From the cell containing the given text, extract its center point as [x, y] coordinate. 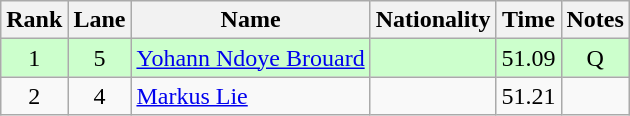
Name [250, 20]
4 [100, 96]
5 [100, 58]
Lane [100, 20]
Markus Lie [250, 96]
51.21 [528, 96]
Nationality [433, 20]
51.09 [528, 58]
2 [34, 96]
Time [528, 20]
Q [595, 58]
1 [34, 58]
Rank [34, 20]
Notes [595, 20]
Yohann Ndoye Brouard [250, 58]
